Search for the cell housing the specified text and yield its (x, y) center coordinate. 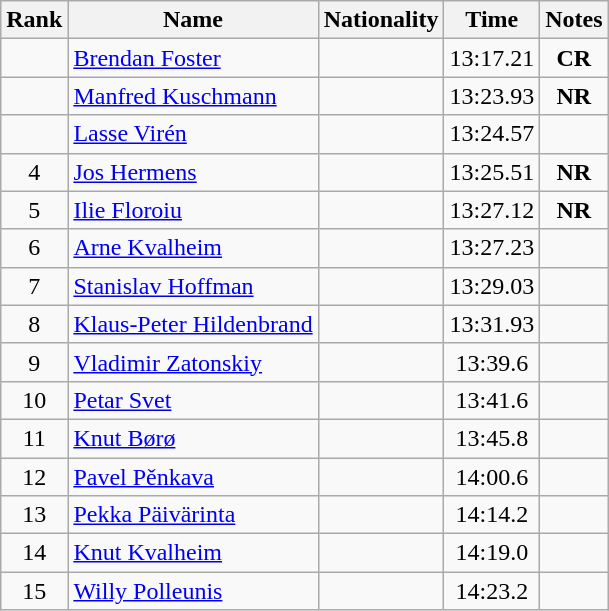
13 (34, 515)
Willy Polleunis (193, 591)
15 (34, 591)
Notes (574, 20)
Vladimir Zatonskiy (193, 362)
13:24.57 (492, 134)
13:27.12 (492, 210)
13:29.03 (492, 286)
14:19.0 (492, 553)
11 (34, 438)
7 (34, 286)
9 (34, 362)
Stanislav Hoffman (193, 286)
Jos Hermens (193, 172)
13:31.93 (492, 324)
CR (574, 58)
13:27.23 (492, 248)
6 (34, 248)
13:41.6 (492, 400)
Pavel Pěnkava (193, 477)
Arne Kvalheim (193, 248)
12 (34, 477)
Knut Kvalheim (193, 553)
13:45.8 (492, 438)
Klaus-Peter Hildenbrand (193, 324)
14:14.2 (492, 515)
Name (193, 20)
14:00.6 (492, 477)
Manfred Kuschmann (193, 96)
10 (34, 400)
Pekka Päivärinta (193, 515)
14:23.2 (492, 591)
13:23.93 (492, 96)
Brendan Foster (193, 58)
13:17.21 (492, 58)
Time (492, 20)
14 (34, 553)
Petar Svet (193, 400)
Ilie Floroiu (193, 210)
Rank (34, 20)
4 (34, 172)
Nationality (381, 20)
Lasse Virén (193, 134)
13:39.6 (492, 362)
Knut Børø (193, 438)
5 (34, 210)
13:25.51 (492, 172)
8 (34, 324)
